Search for the cell housing the specified text and yield its (x, y) center coordinate. 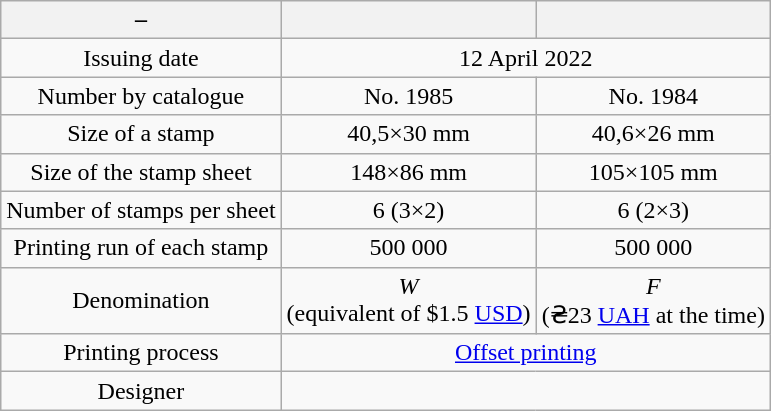
Issuing date (141, 58)
Number of stamps per sheet (141, 210)
105×105 mm (653, 172)
Number by catalogue (141, 96)
12 April 2022 (526, 58)
Size of the stamp sheet (141, 172)
Size of a stamp (141, 134)
F(₴23 UAH at the time) (653, 300)
6 (2×3) (653, 210)
W(equivalent of $1.5 USD) (408, 300)
Printing run of each stamp (141, 248)
Printing process (141, 353)
Denomination (141, 300)
Designer (141, 391)
40,5×30 mm (408, 134)
No. 1984 (653, 96)
Offset printing (526, 353)
40,6×26 mm (653, 134)
6 (3×2) (408, 210)
No. 1985 (408, 96)
– (141, 20)
148×86 mm (408, 172)
